Determine the (X, Y) coordinate at the center of the cell enclosing the given text.  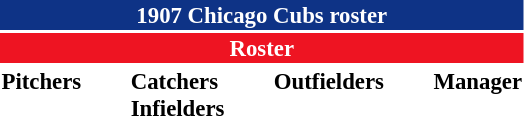
1907 Chicago Cubs roster (262, 15)
Roster (262, 48)
